From the cell containing the given text, extract its center point as (x, y) coordinate. 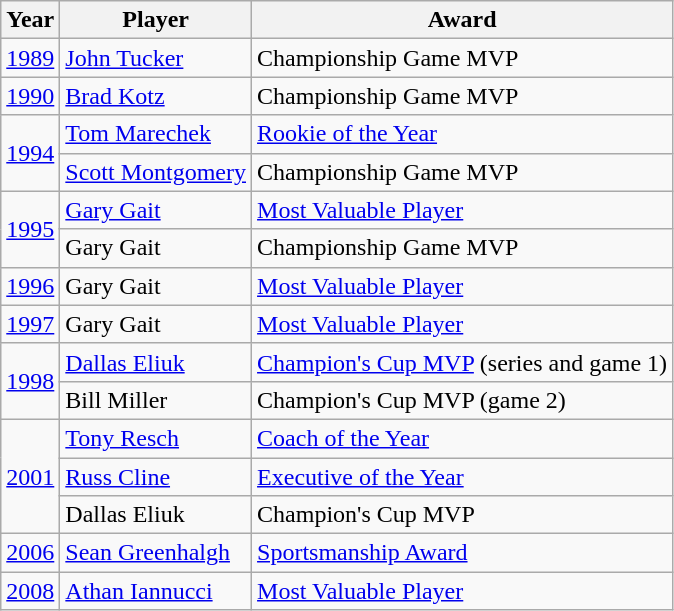
1998 (30, 381)
1996 (30, 286)
Year (30, 20)
2001 (30, 476)
Executive of the Year (462, 477)
Scott Montgomery (156, 172)
John Tucker (156, 58)
Athan Iannucci (156, 591)
1989 (30, 58)
Sean Greenhalgh (156, 553)
Bill Miller (156, 400)
Player (156, 20)
1995 (30, 229)
Tom Marechek (156, 134)
Coach of the Year (462, 438)
Rookie of the Year (462, 134)
1994 (30, 153)
Brad Kotz (156, 96)
1997 (30, 324)
1990 (30, 96)
Award (462, 20)
2008 (30, 591)
2006 (30, 553)
Champion's Cup MVP (series and game 1) (462, 362)
Champion's Cup MVP (462, 515)
Tony Resch (156, 438)
Sportsmanship Award (462, 553)
Russ Cline (156, 477)
Champion's Cup MVP (game 2) (462, 400)
